Capture the cell that displays the provided text and extract its (x, y) central coordinate. 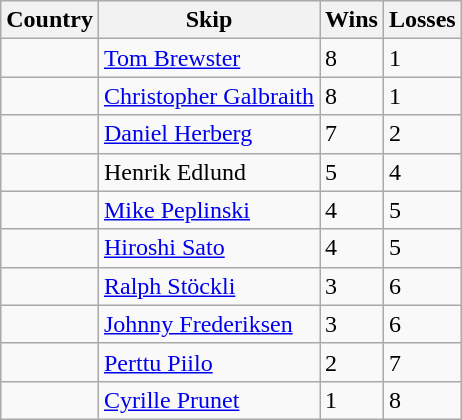
Country (50, 20)
Ralph Stöckli (208, 286)
Tom Brewster (208, 58)
Christopher Galbraith (208, 96)
Daniel Herberg (208, 134)
Perttu Piilo (208, 362)
Johnny Frederiksen (208, 324)
Skip (208, 20)
Henrik Edlund (208, 172)
Losses (422, 20)
Mike Peplinski (208, 210)
Wins (352, 20)
Cyrille Prunet (208, 400)
Hiroshi Sato (208, 248)
